Locate the cell with the specified text and output its [X, Y] center coordinate. 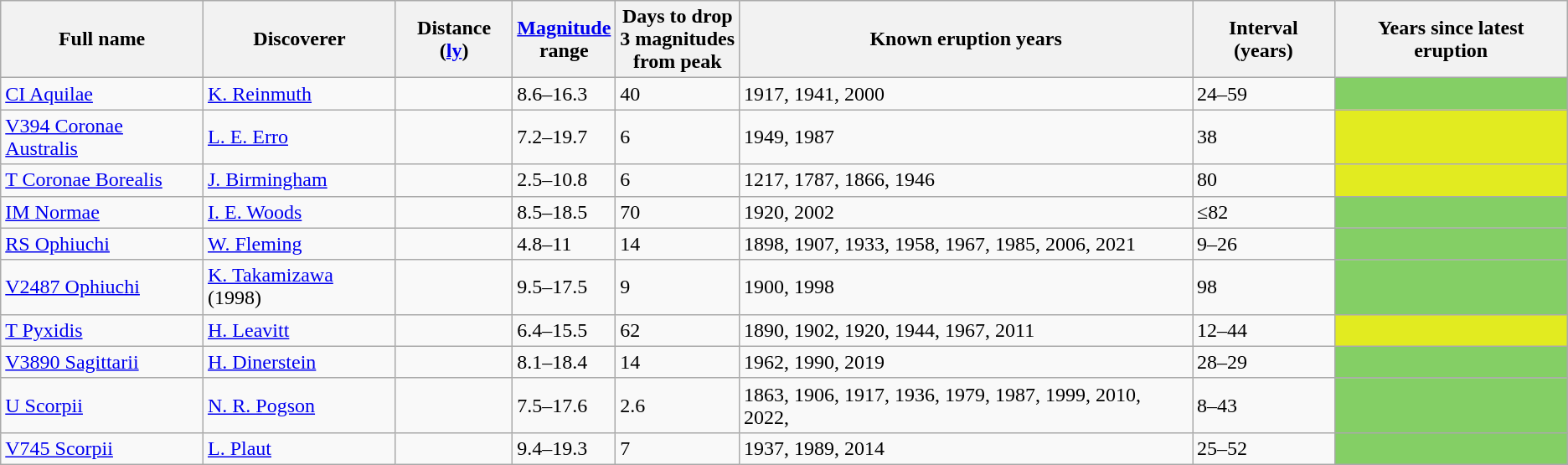
25–52 [1264, 448]
9.4–19.3 [565, 448]
K. Reinmuth [299, 94]
1949, 1987 [967, 137]
2.5–10.8 [565, 180]
12–44 [1264, 330]
1962, 1990, 2019 [967, 362]
4.8–11 [565, 244]
V3890 Sagittarii [102, 362]
8–43 [1264, 406]
1898, 1907, 1933, 1958, 1967, 1985, 2006, 2021 [967, 244]
N. R. Pogson [299, 406]
1890, 1902, 1920, 1944, 1967, 2011 [967, 330]
Distance (ly) [454, 39]
8.5–18.5 [565, 212]
6.4–15.5 [565, 330]
28–29 [1264, 362]
62 [678, 330]
Interval (years) [1264, 39]
7 [678, 448]
38 [1264, 137]
≤82 [1264, 212]
I. E. Woods [299, 212]
Full name [102, 39]
W. Fleming [299, 244]
J. Birmingham [299, 180]
T Coronae Borealis [102, 180]
Magnitude range [565, 39]
8.1–18.4 [565, 362]
7.2–19.7 [565, 137]
70 [678, 212]
1917, 1941, 2000 [967, 94]
V2487 Ophiuchi [102, 287]
CI Aquilae [102, 94]
K. Takamizawa (1998) [299, 287]
1217, 1787, 1866, 1946 [967, 180]
24–59 [1264, 94]
9–26 [1264, 244]
Discoverer [299, 39]
U Scorpii [102, 406]
1863, 1906, 1917, 1936, 1979, 1987, 1999, 2010, 2022, [967, 406]
98 [1264, 287]
IM Normae [102, 212]
H. Leavitt [299, 330]
9.5–17.5 [565, 287]
7.5–17.6 [565, 406]
9 [678, 287]
H. Dinerstein [299, 362]
V745 Scorpii [102, 448]
40 [678, 94]
L. Plaut [299, 448]
8.6–16.3 [565, 94]
RS Ophiuchi [102, 244]
2.6 [678, 406]
Days to drop 3 magnitudes from peak [678, 39]
1937, 1989, 2014 [967, 448]
1900, 1998 [967, 287]
V394 Coronae Australis [102, 137]
Years since latest eruption [1451, 39]
L. E. Erro [299, 137]
Known eruption years [967, 39]
1920, 2002 [967, 212]
80 [1264, 180]
T Pyxidis [102, 330]
